Return (X, Y) of the center of cell containing provided text 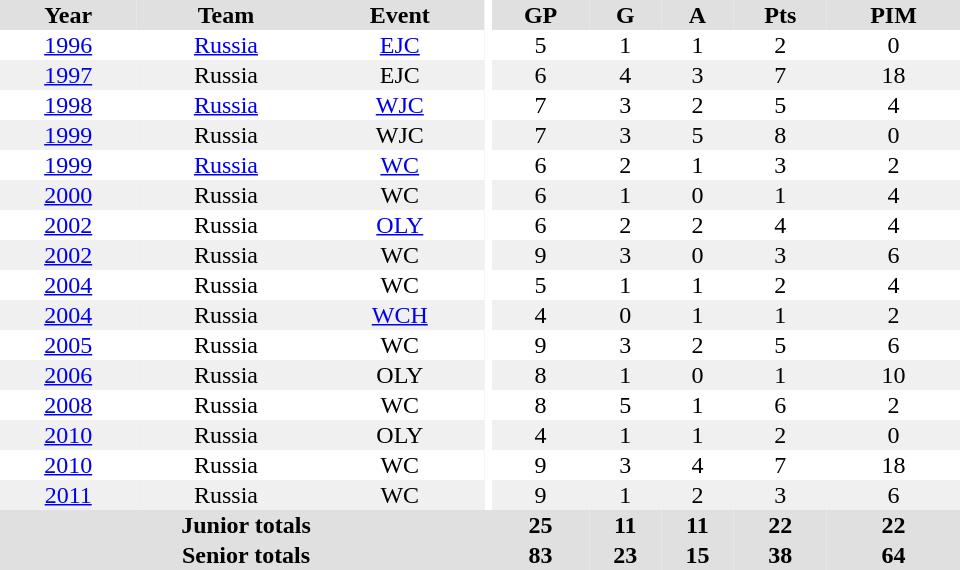
83 (540, 555)
Junior totals (246, 525)
64 (894, 555)
PIM (894, 15)
Team (226, 15)
1997 (68, 75)
10 (894, 375)
A (697, 15)
Senior totals (246, 555)
2008 (68, 405)
Event (400, 15)
1996 (68, 45)
2011 (68, 495)
G (625, 15)
23 (625, 555)
GP (540, 15)
Year (68, 15)
Pts (781, 15)
WCH (400, 315)
2006 (68, 375)
15 (697, 555)
2000 (68, 195)
25 (540, 525)
2005 (68, 345)
38 (781, 555)
1998 (68, 105)
